Find where the given text appears and provide that cell's center as (X, Y) coordinate. 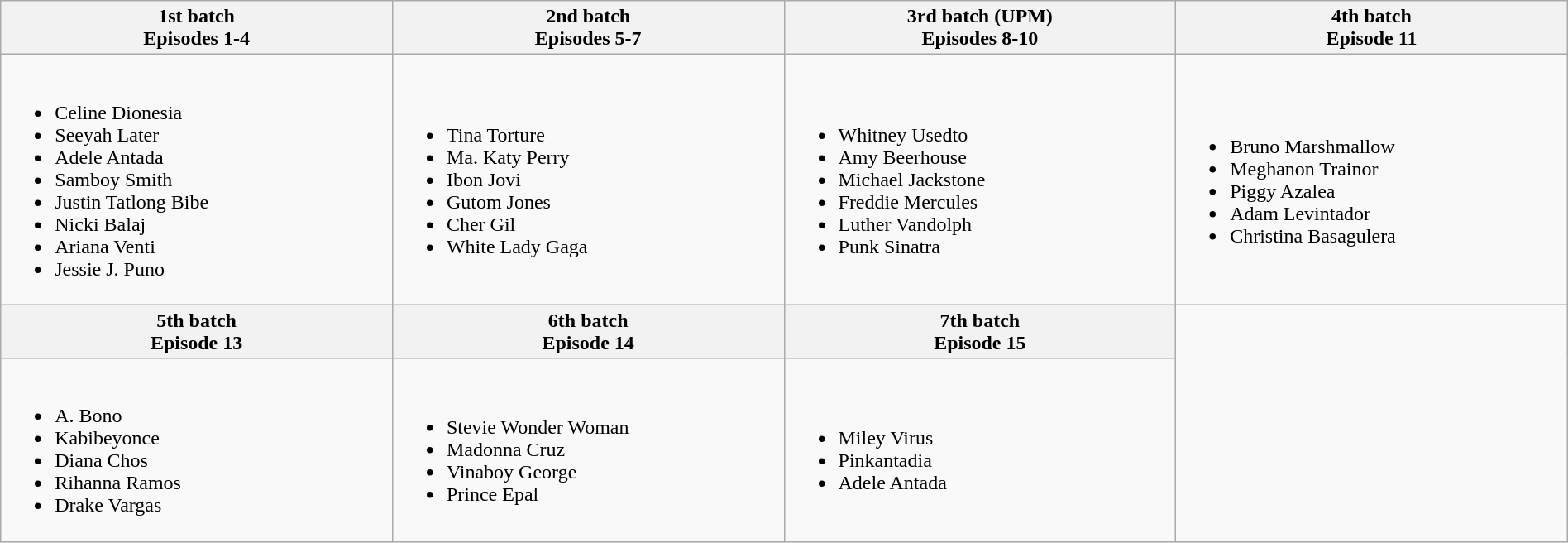
3rd batch (UPM)Episodes 8-10 (980, 28)
Celine DionesiaSeeyah LaterAdele AntadaSamboy SmithJustin Tatlong BibeNicki BalajAriana VentiJessie J. Puno (197, 180)
Stevie Wonder WomanMadonna CruzVinaboy GeorgePrince Epal (588, 450)
A. BonoKabibeyonceDiana ChosRihanna RamosDrake Vargas (197, 450)
Miley VirusPinkantadiaAdele Antada (980, 450)
1st batchEpisodes 1-4 (197, 28)
7th batchEpisode 15 (980, 331)
5th batchEpisode 13 (197, 331)
Whitney UsedtoAmy BeerhouseMichael JackstoneFreddie MerculesLuther VandolphPunk Sinatra (980, 180)
4th batchEpisode 11 (1372, 28)
Bruno MarshmallowMeghanon TrainorPiggy AzaleaAdam LevintadorChristina Basagulera (1372, 180)
Tina TortureMa. Katy PerryIbon JoviGutom JonesCher GilWhite Lady Gaga (588, 180)
2nd batchEpisodes 5-7 (588, 28)
6th batchEpisode 14 (588, 331)
